Capture the cell that displays the provided text and extract its [X, Y] central coordinate. 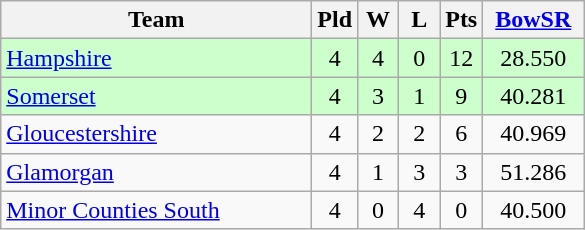
Pts [462, 20]
W [378, 20]
Glamorgan [156, 172]
40.281 [534, 96]
6 [462, 134]
28.550 [534, 58]
Pld [335, 20]
40.969 [534, 134]
Gloucestershire [156, 134]
12 [462, 58]
Minor Counties South [156, 210]
9 [462, 96]
BowSR [534, 20]
Hampshire [156, 58]
Somerset [156, 96]
40.500 [534, 210]
51.286 [534, 172]
Team [156, 20]
L [420, 20]
